Locate the cell with the specified text and output its [x, y] center coordinate. 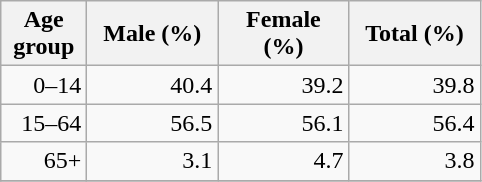
Age group [44, 34]
39.2 [284, 85]
Male (%) [152, 34]
40.4 [152, 85]
56.4 [414, 123]
Female (%) [284, 34]
0–14 [44, 85]
Total (%) [414, 34]
56.1 [284, 123]
65+ [44, 161]
3.1 [152, 161]
56.5 [152, 123]
15–64 [44, 123]
3.8 [414, 161]
39.8 [414, 85]
4.7 [284, 161]
